Return the (x, y) coordinate for the center point of the cell that contains the specified text.  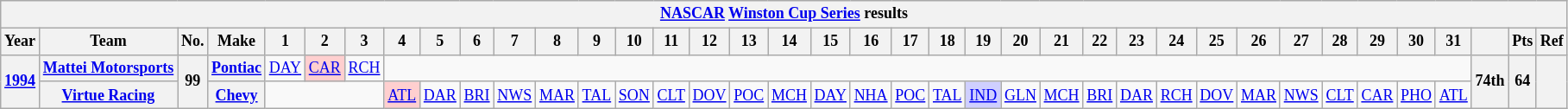
2 (324, 42)
28 (1339, 42)
6 (476, 42)
Year (21, 42)
19 (984, 42)
PHO (1417, 95)
22 (1099, 42)
Mattei Motorsports (108, 67)
31 (1453, 42)
14 (790, 42)
12 (709, 42)
16 (871, 42)
1994 (21, 81)
Virtue Racing (108, 95)
13 (749, 42)
Pontiac (236, 67)
5 (440, 42)
74th (1489, 81)
8 (557, 42)
GLN (1021, 95)
IND (984, 95)
18 (948, 42)
26 (1259, 42)
24 (1176, 42)
99 (193, 81)
SON (633, 95)
25 (1217, 42)
23 (1137, 42)
Ref (1552, 42)
Team (108, 42)
NASCAR Winston Cup Series results (784, 14)
3 (364, 42)
11 (671, 42)
1 (285, 42)
27 (1301, 42)
21 (1061, 42)
10 (633, 42)
NHA (871, 95)
15 (830, 42)
64 (1522, 81)
Pts (1522, 42)
No. (193, 42)
Make (236, 42)
20 (1021, 42)
17 (910, 42)
Chevy (236, 95)
7 (514, 42)
30 (1417, 42)
4 (402, 42)
29 (1377, 42)
9 (596, 42)
